Extract the [x, y] coordinate from the center of the cell holding the provided text.  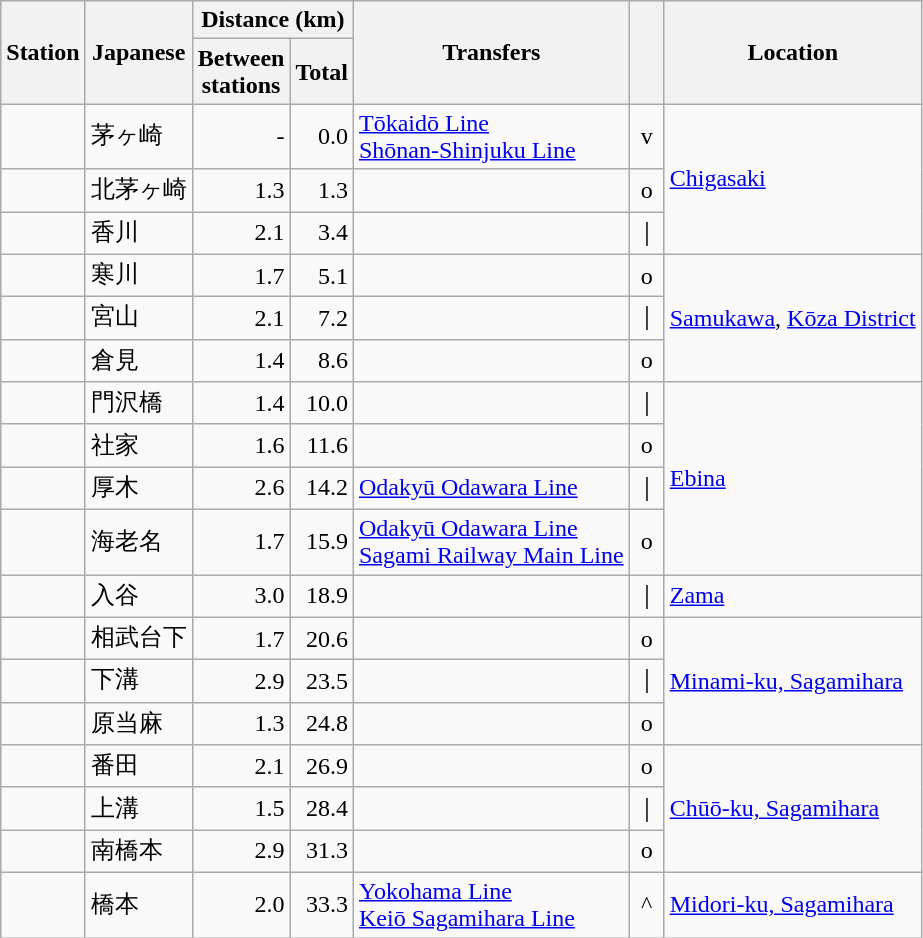
入谷 [138, 596]
Chigasaki [792, 179]
2.0 [241, 904]
茅ヶ崎 [138, 136]
北茅ヶ崎 [138, 190]
2.6 [241, 488]
Transfers [491, 52]
Location [792, 52]
Station [43, 52]
20.6 [322, 638]
15.9 [322, 542]
Japanese [138, 52]
海老名 [138, 542]
倉見 [138, 360]
Betweenstations [241, 72]
^ [646, 904]
Minami-ku, Sagamihara [792, 681]
Ebina [792, 478]
0.0 [322, 136]
28.4 [322, 808]
v [646, 136]
14.2 [322, 488]
Total [322, 72]
Chūō-ku, Sagamihara [792, 809]
26.9 [322, 766]
社家 [138, 446]
1.6 [241, 446]
Yokohama Line Keiō Sagamihara Line [491, 904]
- [241, 136]
Samukawa, Kōza District [792, 318]
相武台下 [138, 638]
3.0 [241, 596]
原当麻 [138, 724]
11.6 [322, 446]
10.0 [322, 404]
31.3 [322, 852]
Zama [792, 596]
Odakyū Odawara Line Sagami Railway Main Line [491, 542]
番田 [138, 766]
下溝 [138, 682]
南橋本 [138, 852]
7.2 [322, 318]
Midori-ku, Sagamihara [792, 904]
33.3 [322, 904]
1.5 [241, 808]
8.6 [322, 360]
3.4 [322, 234]
門沢橋 [138, 404]
Tōkaidō Line Shōnan-Shinjuku Line [491, 136]
宮山 [138, 318]
5.1 [322, 276]
香川 [138, 234]
橋本 [138, 904]
24.8 [322, 724]
Distance (km) [272, 20]
寒川 [138, 276]
上溝 [138, 808]
18.9 [322, 596]
23.5 [322, 682]
Odakyū Odawara Line [491, 488]
厚木 [138, 488]
